Pinpoint the cell where the given text exists, returning its (x, y) midpoint coordinate. 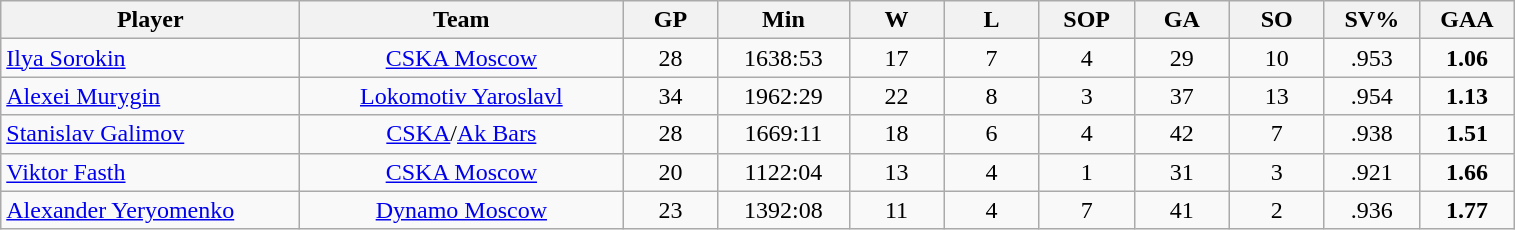
1.13 (1466, 96)
42 (1182, 134)
L (992, 20)
23 (670, 210)
GP (670, 20)
11 (896, 210)
22 (896, 96)
29 (1182, 58)
Team (462, 20)
2 (1276, 210)
Ilya Sorokin (150, 58)
37 (1182, 96)
Min (784, 20)
Alexander Yeryomenko (150, 210)
10 (1276, 58)
1122:04 (784, 172)
.938 (1372, 134)
Player (150, 20)
GAA (1466, 20)
CSKA/Ak Bars (462, 134)
1638:53 (784, 58)
1.51 (1466, 134)
31 (1182, 172)
.953 (1372, 58)
18 (896, 134)
20 (670, 172)
1.66 (1466, 172)
.936 (1372, 210)
17 (896, 58)
SO (1276, 20)
1.77 (1466, 210)
6 (992, 134)
1669:11 (784, 134)
Dynamo Moscow (462, 210)
1 (1086, 172)
W (896, 20)
Viktor Fasth (150, 172)
1962:29 (784, 96)
1.06 (1466, 58)
8 (992, 96)
.921 (1372, 172)
1392:08 (784, 210)
Alexei Murygin (150, 96)
SOP (1086, 20)
41 (1182, 210)
Stanislav Galimov (150, 134)
SV% (1372, 20)
.954 (1372, 96)
34 (670, 96)
Lokomotiv Yaroslavl (462, 96)
GA (1182, 20)
